Extract the [X, Y] coordinate from the center of the cell holding the provided text.  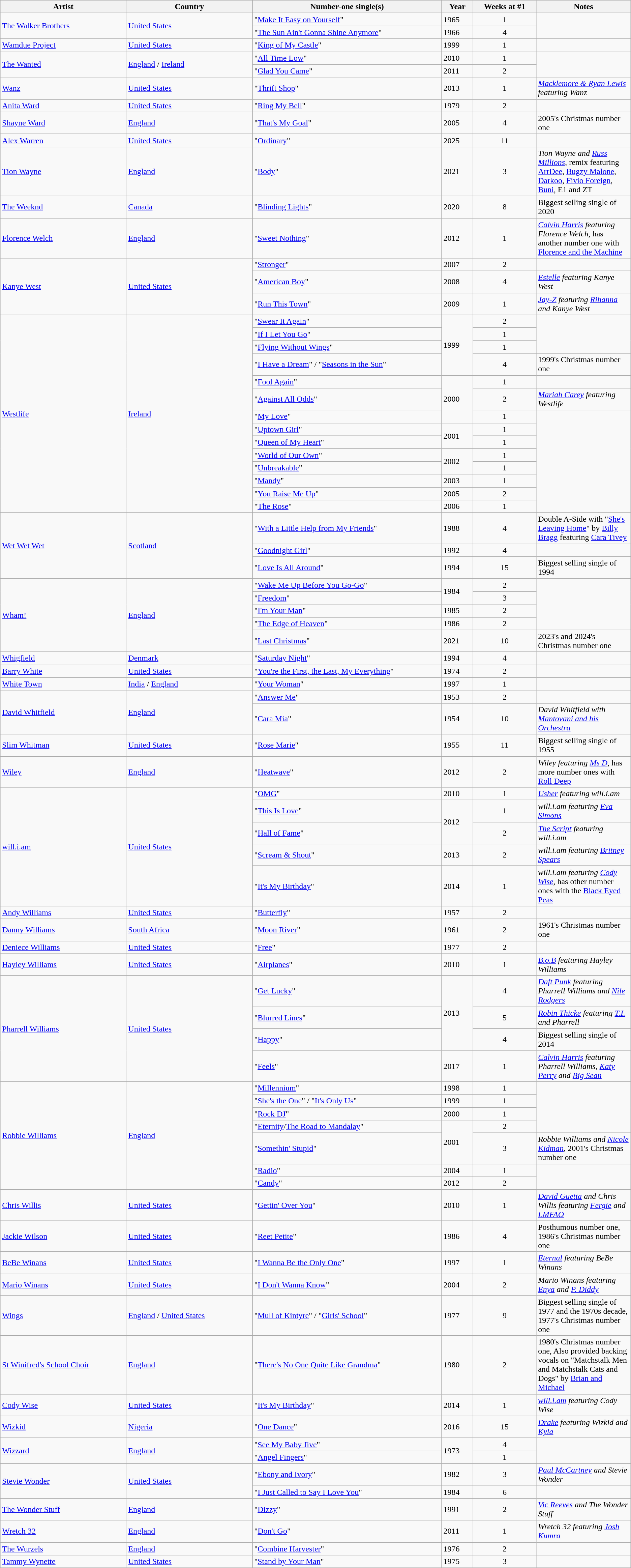
Wet Wet Wet [63, 546]
1974 [457, 671]
"I Wanna Be the Only One" [347, 1262]
"World of Our Own" [347, 455]
1979 [457, 106]
"Flying Without Wings" [347, 347]
"Cara Mia" [347, 719]
Tion Wayne and Russ Millions, remix featuring ArrDee, Bugzy Malone, Darkoo, Fivio Foreign, Buni, E1 and ZT [584, 171]
1954 [457, 719]
The Wonder Stuff [63, 1509]
"All Time Low" [347, 58]
"Make It Easy on Yourself" [347, 20]
"There's No One Quite Like Grandma" [347, 1365]
Mariah Carey featuring Westlife [584, 399]
"Last Christmas" [347, 641]
2002 [457, 461]
1998 [457, 1088]
Barry White [63, 671]
"One Dance" [347, 1427]
1961 [457, 930]
Vic Reeves and The Wonder Stuff [584, 1509]
1955 [457, 745]
"Queen of My Heart" [347, 442]
"Happy" [347, 1039]
Ireland [189, 414]
"Feels" [347, 1066]
The Wurzels [63, 1549]
"Freedom" [347, 598]
England / Ireland [189, 64]
"I Don't Wanna Know" [347, 1285]
1973 [457, 1451]
David Guetta and Chris Willis featuring Fergie and LMFAO [584, 1205]
Estelle featuring Kanye West [584, 282]
"Somethin' Stupid" [347, 1149]
Kanye West [63, 287]
"Millennium" [347, 1088]
2020 [457, 207]
St Winifred's School Choir [63, 1365]
Pharrell Williams [63, 1028]
2016 [457, 1427]
"Body" [347, 171]
Robbie Williams [63, 1135]
6 [505, 1492]
Wamdue Project [63, 45]
"Eternity/The Road to Mandalay" [347, 1127]
"OMG" [347, 794]
"Candy" [347, 1183]
Year [457, 7]
will.i.am featuring Cody Wise [584, 1405]
"You're the First, the Last, My Everything" [347, 671]
Robbie Williams and Nicole Kidman, 2001's Christmas number one [584, 1149]
Andy Williams [63, 912]
"American Boy" [347, 282]
"Thrift Shop" [347, 88]
Wanz [63, 88]
"Mandy" [347, 481]
"Ring My Bell" [347, 106]
Stevie Wonder [63, 1481]
B.o.B featuring Hayley Williams [584, 964]
Tion Wayne [63, 171]
BeBe Winans [63, 1262]
Number-one single(s) [347, 7]
"I Just Called to Say I Love You" [347, 1492]
Mario Winans featuring Enya and P. Diddy [584, 1285]
2023's and 2024's Christmas number one [584, 641]
"Run This Town" [347, 304]
"King of My Castle" [347, 45]
The Wanted [63, 64]
2017 [457, 1066]
Wings [63, 1316]
Daft Punk featuring Pharrell Williams and Nile Rodgers [584, 991]
"Rock DJ" [347, 1114]
"Don't Go" [347, 1532]
2025 [457, 140]
"Your Woman" [347, 684]
Alex Warren [63, 140]
Macklemore & Ryan Lewis featuring Wanz [584, 88]
2007 [457, 265]
1965 [457, 20]
Eternal featuring BeBe Winans [584, 1262]
"Get Lucky" [347, 991]
Biggest selling single of 1994 [584, 568]
1966 [457, 32]
Calvin Harris featuring Florence Welch, has another number one with Florence and the Machine [584, 238]
"Blurred Lines" [347, 1018]
The Script featuring will.i.am [584, 833]
"Wake Me Up Before You Go-Go" [347, 585]
"Goodnight Girl" [347, 550]
Weeks at #1 [505, 7]
will.i.am featuring Cody Wise, has other number ones with the Black Eyed Peas [584, 886]
Paul McCartney and Stevie Wonder [584, 1474]
"She's the One" / "It's Only Us" [347, 1101]
"Free" [347, 947]
"Combine Harvester" [347, 1549]
Robin Thicke featuring T.I. and Pharrell [584, 1018]
Wizzard [63, 1451]
1992 [457, 550]
"Sweet Nothing" [347, 238]
"The Rose" [347, 506]
Nigeria [189, 1427]
1988 [457, 528]
"Fool Again" [347, 382]
Usher featuring will.i.am [584, 794]
"Answer Me" [347, 697]
9 [505, 1316]
"Rose Marie" [347, 745]
1961's Christmas number one [584, 930]
"Swear It Again" [347, 321]
"Reet Petite" [347, 1236]
Canada [189, 207]
Jackie Wilson [63, 1236]
"Radio" [347, 1170]
Tammy Wynette [63, 1562]
1999's Christmas number one [584, 364]
Deniece Williams [63, 947]
will.i.am featuring Eva Simons [584, 811]
Jay-Z featuring Rihanna and Kanye West [584, 304]
2008 [457, 282]
The Weeknd [63, 207]
Danny Williams [63, 930]
"The Edge of Heaven" [347, 623]
Shayne Ward [63, 123]
"Hall of Fame" [347, 833]
"Blinding Lights" [347, 207]
8 [505, 207]
"Against All Odds" [347, 399]
will.i.am [63, 847]
"With a Little Help from My Friends" [347, 528]
Wiley featuring Ms D, has more number ones with Roll Deep [584, 772]
Whigfield [63, 658]
Wham! [63, 615]
"Saturday Night" [347, 658]
Scotland [189, 546]
"Scream & Shout" [347, 855]
"Love Is All Around" [347, 568]
Artist [63, 7]
2006 [457, 506]
"This Is Love" [347, 811]
David Whitfield with Mantovani and his Orchestra [584, 719]
"If I Let You Go" [347, 334]
Biggest selling single of 2014 [584, 1039]
South Africa [189, 930]
Calvin Harris featuring Pharrell Williams, Katy Perry and Big Sean [584, 1066]
"Unbreakable" [347, 468]
Wretch 32 [63, 1532]
"Glad You Came" [347, 71]
"The Sun Ain't Gonna Shine Anymore" [347, 32]
"Gettin' Over You" [347, 1205]
Drake featuring Wizkid and Kyla [584, 1427]
Biggest selling single of 2020 [584, 207]
"Ebony and Ivory" [347, 1474]
"Airplanes" [347, 964]
"I Have a Dream" / "Seasons in the Sun" [347, 364]
"Butterfly" [347, 912]
1976 [457, 1549]
"Stand by Your Man" [347, 1562]
Notes [584, 7]
Slim Whitman [63, 745]
"My Love" [347, 416]
Chris Willis [63, 1205]
Biggest selling single of 1955 [584, 745]
2003 [457, 481]
White Town [63, 684]
"Moon River" [347, 930]
Biggest selling single of 1977 and the 1970s decade, 1977's Christmas number one [584, 1316]
Anita Ward [63, 106]
Double A-Side with "She's Leaving Home" by Billy Bragg featuring Cara Tivey [584, 528]
1991 [457, 1509]
1953 [457, 697]
"Heatwave" [347, 772]
Hayley Williams [63, 964]
1985 [457, 611]
Posthumous number one, 1986's Christmas number one [584, 1236]
Wretch 32 featuring Josh Kumra [584, 1532]
"You Raise Me Up" [347, 493]
1982 [457, 1474]
2005's Christmas number one [584, 123]
"Ordinary" [347, 140]
1957 [457, 912]
"Mull of Kintyre" / "Girls' School" [347, 1316]
India / England [189, 684]
Westlife [63, 414]
1980's Christmas number one, Also provided backing vocals on "Matchstalk Men and Matchstalk Cats and Dogs" by Brian and Michael [584, 1365]
1980 [457, 1365]
Mario Winans [63, 1285]
will.i.am featuring Britney Spears [584, 855]
David Whitfield [63, 712]
"That's My Goal" [347, 123]
Country [189, 7]
"Stronger" [347, 265]
"Angel Fingers" [347, 1457]
Cody Wise [63, 1405]
"I'm Your Man" [347, 611]
Denmark [189, 658]
England / United States [189, 1316]
The Walker Brothers [63, 26]
Wizkid [63, 1427]
Wiley [63, 772]
"Dizzy" [347, 1509]
"Uptown Girl" [347, 429]
5 [505, 1018]
1975 [457, 1562]
Florence Welch [63, 238]
"See My Baby Jive" [347, 1444]
2009 [457, 304]
